Output the [X, Y] coordinate of the center of the cell containing the given text.  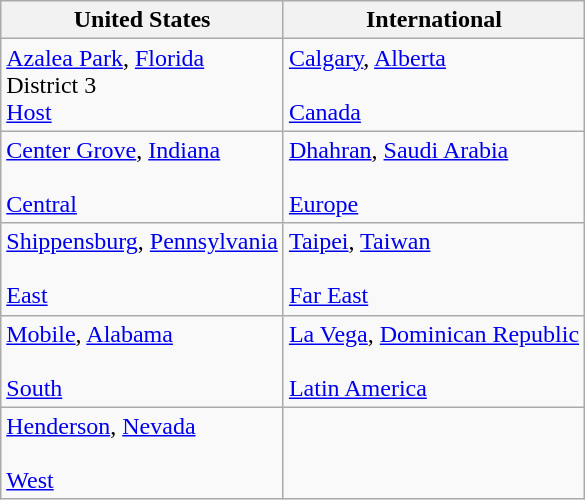
Center Grove, Indiana Central [142, 177]
Calgary, AlbertaCanada [434, 85]
Azalea Park, FloridaDistrict 3Host [142, 85]
Shippensburg, PennsylvaniaEast [142, 269]
La Vega, Dominican Republic Latin America [434, 361]
United States [142, 20]
Henderson, NevadaWest [142, 453]
International [434, 20]
Taipei, TaiwanFar East [434, 269]
Dhahran, Saudi Arabia Europe [434, 177]
Mobile, AlabamaSouth [142, 361]
